Provide the (x, y) coordinate of the cell's center where the given text is located.  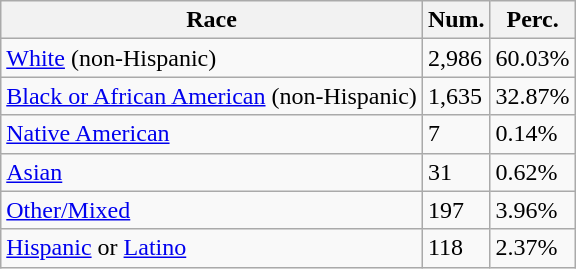
2.37% (532, 248)
197 (456, 210)
1,635 (456, 96)
118 (456, 248)
60.03% (532, 58)
Perc. (532, 20)
Native American (212, 134)
2,986 (456, 58)
White (non-Hispanic) (212, 58)
0.14% (532, 134)
Black or African American (non-Hispanic) (212, 96)
Race (212, 20)
31 (456, 172)
32.87% (532, 96)
3.96% (532, 210)
0.62% (532, 172)
Num. (456, 20)
Hispanic or Latino (212, 248)
Other/Mixed (212, 210)
Asian (212, 172)
7 (456, 134)
